Return [X, Y] of the center of cell containing provided text 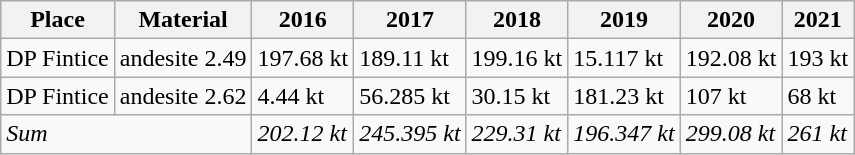
2017 [410, 20]
261 kt [818, 134]
245.395 kt [410, 134]
56.285 kt [410, 96]
andesite 2.49 [183, 58]
30.15 kt [517, 96]
2020 [731, 20]
15.117 kt [624, 58]
Sum [126, 134]
andesite 2.62 [183, 96]
189.11 kt [410, 58]
Material [183, 20]
68 kt [818, 96]
202.12 kt [303, 134]
197.68 kt [303, 58]
193 kt [818, 58]
Place [58, 20]
2018 [517, 20]
181.23 kt [624, 96]
4.44 kt [303, 96]
2016 [303, 20]
229.31 kt [517, 134]
192.08 kt [731, 58]
299.08 kt [731, 134]
196.347 kt [624, 134]
107 kt [731, 96]
2021 [818, 20]
2019 [624, 20]
199.16 kt [517, 58]
